Search for the cell housing the specified text and yield its (x, y) center coordinate. 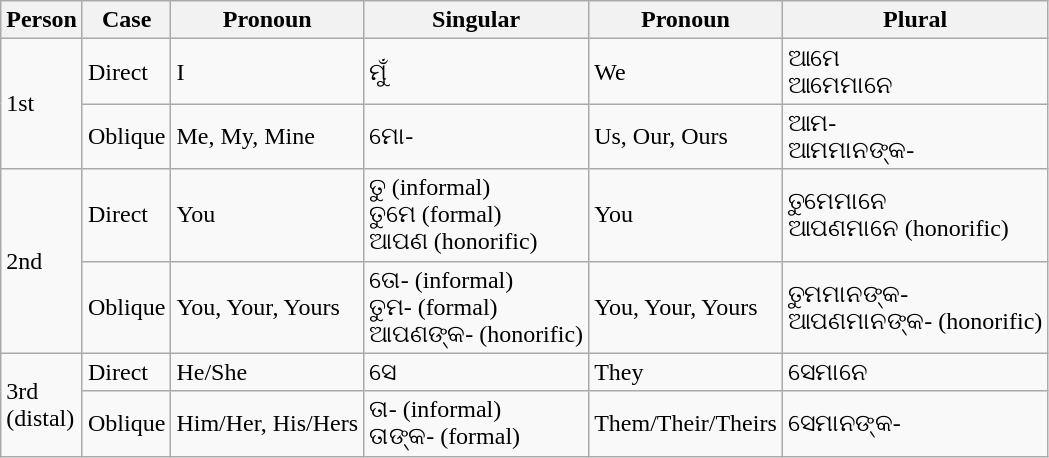
Them/Their/Theirs (686, 424)
Case (126, 20)
ସେମାନେ (915, 372)
ସେ (476, 372)
Singular (476, 20)
3rd(distal) (42, 404)
They (686, 372)
2nd (42, 261)
ତୁମମାନଙ୍କ-ଆପଣମାନଙ୍କ- (honorific) (915, 307)
He/She (268, 372)
ଆମ-ଆମମାନଙ୍କ- (915, 136)
1st (42, 104)
Me, My, Mine (268, 136)
ମୁଁ (476, 72)
Him/Her, His/Hers (268, 424)
ତୁମେମାନେଆପଣମାନେ (honorific) (915, 215)
ଆମେଆମେମାନେ (915, 72)
I (268, 72)
ତୋ- (informal)ତୁମ- (formal)ଆପଣଙ୍କ- (honorific) (476, 307)
ମୋ- (476, 136)
ସେମାନଙ୍କ- (915, 424)
ତୁ (informal)ତୁମେ (formal)ଆପଣ (honorific) (476, 215)
ତା- (informal)ତାଙ୍କ- (formal) (476, 424)
Plural (915, 20)
Person (42, 20)
We (686, 72)
Us, Our, Ours (686, 136)
